Return the (X, Y) coordinate for the center point of the cell that contains the specified text.  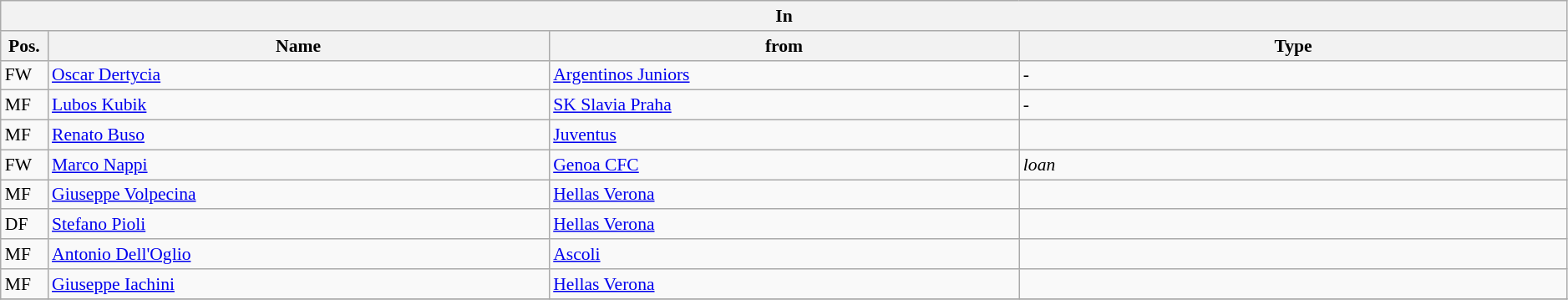
Giuseppe Iachini (298, 284)
Oscar Dertycia (298, 75)
Ascoli (784, 254)
Genoa CFC (784, 165)
Lubos Kubik (298, 105)
Marco Nappi (298, 165)
Renato Buso (298, 135)
Juventus (784, 135)
Name (298, 46)
In (784, 16)
DF (24, 225)
Type (1293, 46)
Antonio Dell'Oglio (298, 254)
loan (1293, 165)
from (784, 46)
Giuseppe Volpecina (298, 195)
Pos. (24, 46)
SK Slavia Praha (784, 105)
Argentinos Juniors (784, 75)
Stefano Pioli (298, 225)
